Locate the cell with the specified text and output its (x, y) center coordinate. 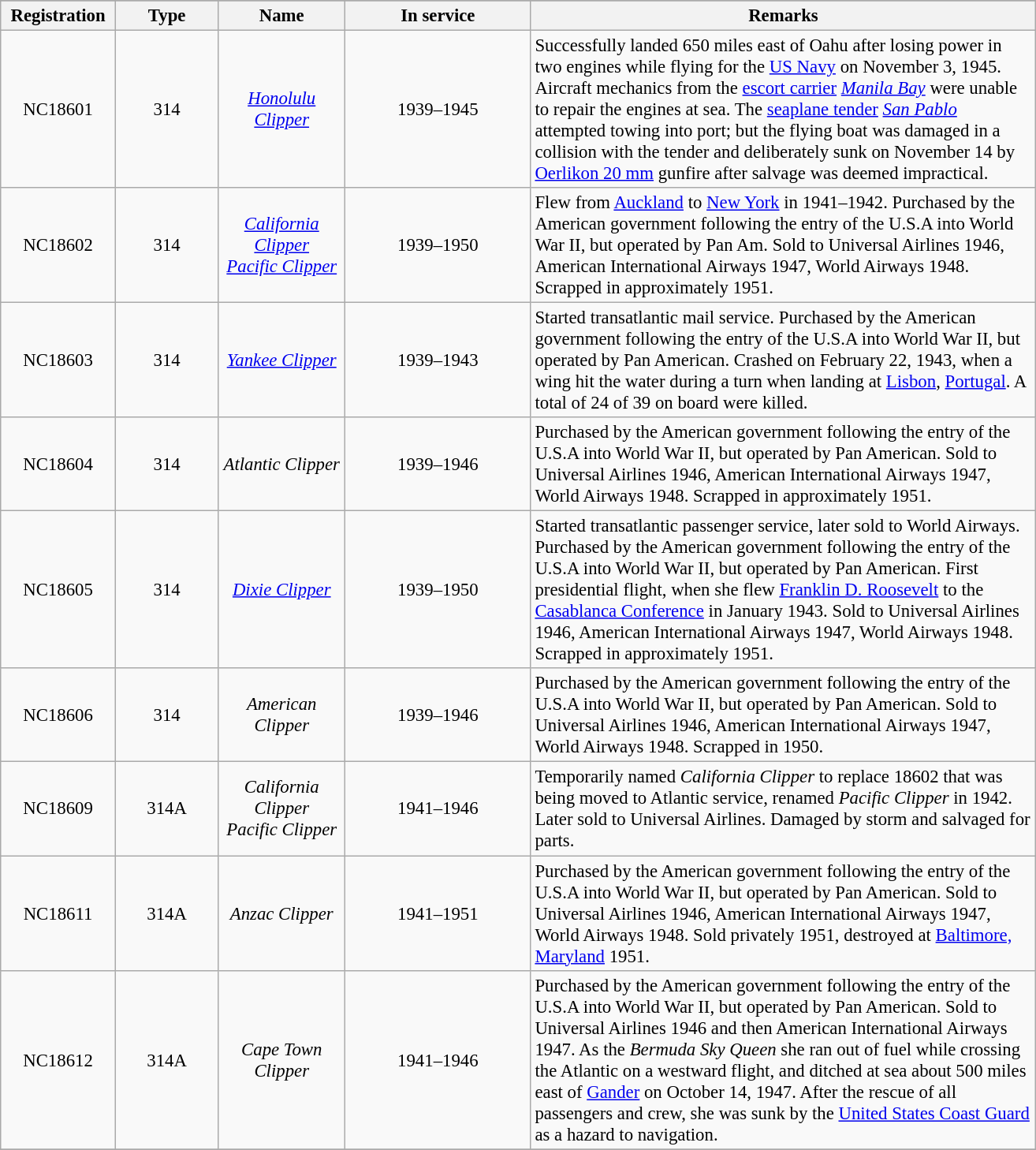
1939–1945 (438, 110)
Remarks (784, 16)
NC18605 (58, 590)
NC18606 (58, 716)
Name (282, 16)
NC18612 (58, 1060)
Registration (58, 16)
Cape Town Clipper (282, 1060)
Yankee Clipper (282, 360)
American Clipper (282, 716)
1941–1951 (438, 913)
Atlantic Clipper (282, 464)
1939–1943 (438, 360)
NC18609 (58, 809)
In service (438, 16)
NC18601 (58, 110)
NC18602 (58, 245)
NC18603 (58, 360)
Dixie Clipper (282, 590)
Honolulu Clipper (282, 110)
Anzac Clipper (282, 913)
NC18604 (58, 464)
Type (167, 16)
NC18611 (58, 913)
